Search for the cell housing the specified text and yield its (X, Y) center coordinate. 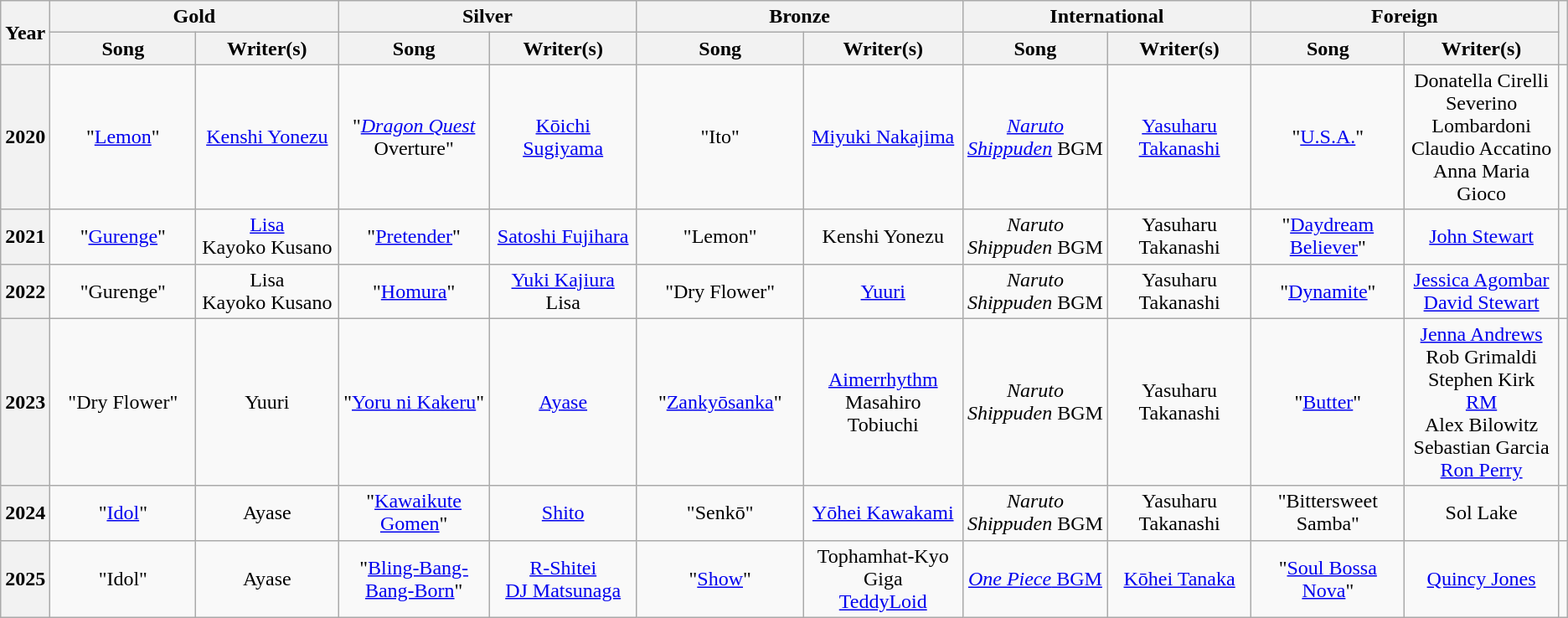
Yōhei Kawakami (883, 512)
2023 (25, 402)
"Dynamite" (1328, 291)
"Soul Bossa Nova" (1328, 579)
Foreign (1406, 17)
2025 (25, 579)
Tophamhat-KyoGigaTeddyLoid (883, 579)
"Zankyōsanka" (720, 402)
Jessica AgombarDavid Stewart (1481, 291)
Kōhei Tanaka (1179, 579)
Shito (563, 512)
Gold (194, 17)
"Show" (720, 579)
"Daydream Believer" (1328, 236)
Satoshi Fujihara (563, 236)
"U.S.A." (1328, 137)
Sol Lake (1481, 512)
Year (25, 33)
"Homura" (414, 291)
"Dragon Quest Overture" (414, 137)
"Pretender" (414, 236)
Silver (487, 17)
"Kawaikute Gomen" (414, 512)
"Ito" (720, 137)
"Yoru ni Kakeru" (414, 402)
Jenna AndrewsRob GrimaldiStephen KirkRMAlex BilowitzSebastian GarciaRon Perry (1481, 402)
Yuki KajiuraLisa (563, 291)
Miyuki Nakajima (883, 137)
One Piece BGM (1035, 579)
Kōichi Sugiyama (563, 137)
Bronze (799, 17)
International (1106, 17)
John Stewart (1481, 236)
2020 (25, 137)
Donatella CirelliSeverino LombardoniClaudio AccatinoAnna Maria Gioco (1481, 137)
2022 (25, 291)
2024 (25, 512)
Quincy Jones (1481, 579)
AimerrhythmMasahiro Tobiuchi (883, 402)
"Bling-Bang-Bang-Born" (414, 579)
"Bittersweet Samba" (1328, 512)
2021 (25, 236)
"Butter" (1328, 402)
"Senkō" (720, 512)
R-ShiteiDJ Matsunaga (563, 579)
